Capture the cell that displays the provided text and extract its (x, y) central coordinate. 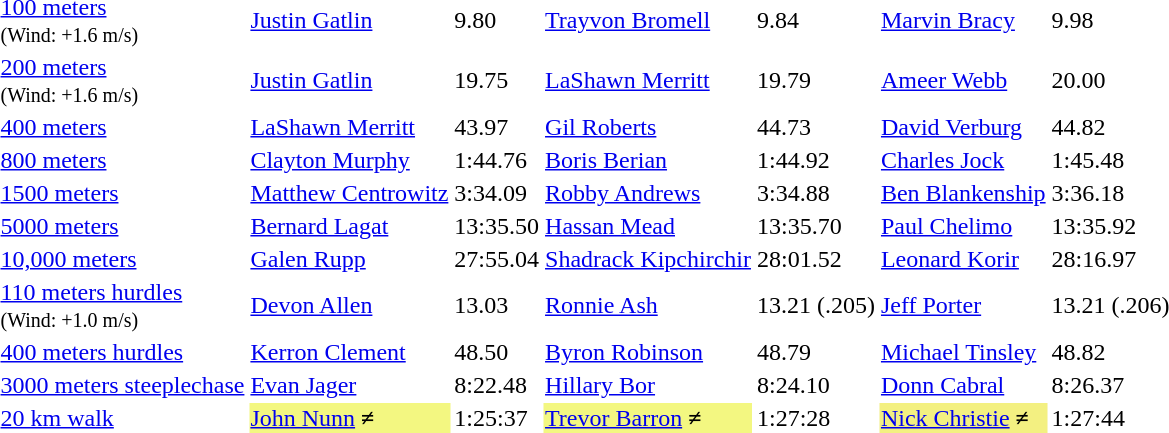
19.75 (497, 80)
3:34.88 (816, 193)
John Nunn ≠ (350, 418)
1:44.92 (816, 160)
19.79 (816, 80)
44.73 (816, 127)
Hassan Mead (648, 226)
Bernard Lagat (350, 226)
Charles Jock (963, 160)
1:25:37 (497, 418)
Paul Chelimo (963, 226)
1:27:28 (816, 418)
8:24.10 (816, 385)
Clayton Murphy (350, 160)
Donn Cabral (963, 385)
Nick Christie ≠ (963, 418)
Galen Rupp (350, 259)
3:34.09 (497, 193)
Ben Blankenship (963, 193)
Michael Tinsley (963, 352)
48.79 (816, 352)
Shadrack Kipchirchir (648, 259)
27:55.04 (497, 259)
Ameer Webb (963, 80)
Robby Andrews (648, 193)
Evan Jager (350, 385)
Trevor Barron ≠ (648, 418)
8:22.48 (497, 385)
Hillary Bor (648, 385)
43.97 (497, 127)
David Verburg (963, 127)
Justin Gatlin (350, 80)
1:44.76 (497, 160)
Boris Berian (648, 160)
13:35.50 (497, 226)
28:01.52 (816, 259)
48.50 (497, 352)
Byron Robinson (648, 352)
13.21 (.205) (816, 306)
Devon Allen (350, 306)
13:35.70 (816, 226)
Matthew Centrowitz (350, 193)
Leonard Korir (963, 259)
Gil Roberts (648, 127)
Jeff Porter (963, 306)
Ronnie Ash (648, 306)
Kerron Clement (350, 352)
13.03 (497, 306)
